Search for the cell housing the specified text and yield its (X, Y) center coordinate. 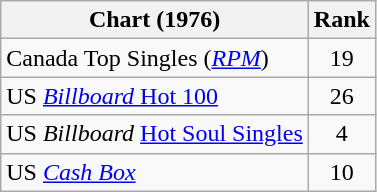
US Cash Box (155, 172)
US Billboard Hot 100 (155, 96)
US Billboard Hot Soul Singles (155, 134)
Rank (342, 20)
19 (342, 58)
10 (342, 172)
Chart (1976) (155, 20)
4 (342, 134)
26 (342, 96)
Canada Top Singles (RPM) (155, 58)
